Find where the given text appears and provide that cell's center as [x, y] coordinate. 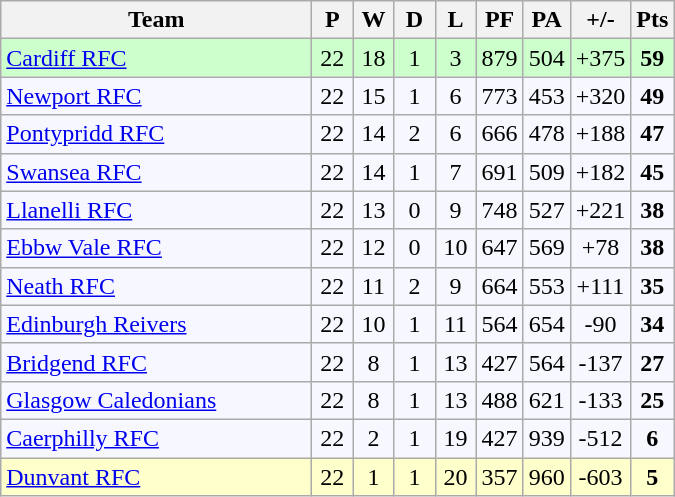
20 [456, 477]
-90 [600, 324]
Newport RFC [156, 96]
L [456, 20]
35 [652, 286]
664 [500, 286]
357 [500, 477]
488 [500, 400]
45 [652, 172]
453 [546, 96]
Dunvant RFC [156, 477]
Caerphilly RFC [156, 438]
W [374, 20]
939 [546, 438]
PF [500, 20]
Llanelli RFC [156, 210]
+/- [600, 20]
Team [156, 20]
Neath RFC [156, 286]
527 [546, 210]
34 [652, 324]
5 [652, 477]
PA [546, 20]
-133 [600, 400]
691 [500, 172]
Pontypridd RFC [156, 134]
3 [456, 58]
Swansea RFC [156, 172]
-137 [600, 362]
+320 [600, 96]
879 [500, 58]
+111 [600, 286]
-603 [600, 477]
Cardiff RFC [156, 58]
647 [500, 248]
Bridgend RFC [156, 362]
P [332, 20]
748 [500, 210]
27 [652, 362]
478 [546, 134]
19 [456, 438]
960 [546, 477]
18 [374, 58]
7 [456, 172]
Glasgow Caledonians [156, 400]
+188 [600, 134]
+375 [600, 58]
509 [546, 172]
773 [500, 96]
654 [546, 324]
25 [652, 400]
12 [374, 248]
15 [374, 96]
553 [546, 286]
-512 [600, 438]
47 [652, 134]
Edinburgh Reivers [156, 324]
Pts [652, 20]
+221 [600, 210]
504 [546, 58]
+182 [600, 172]
666 [500, 134]
59 [652, 58]
621 [546, 400]
Ebbw Vale RFC [156, 248]
D [414, 20]
49 [652, 96]
+78 [600, 248]
569 [546, 248]
